Return (x, y) of the center of cell containing provided text 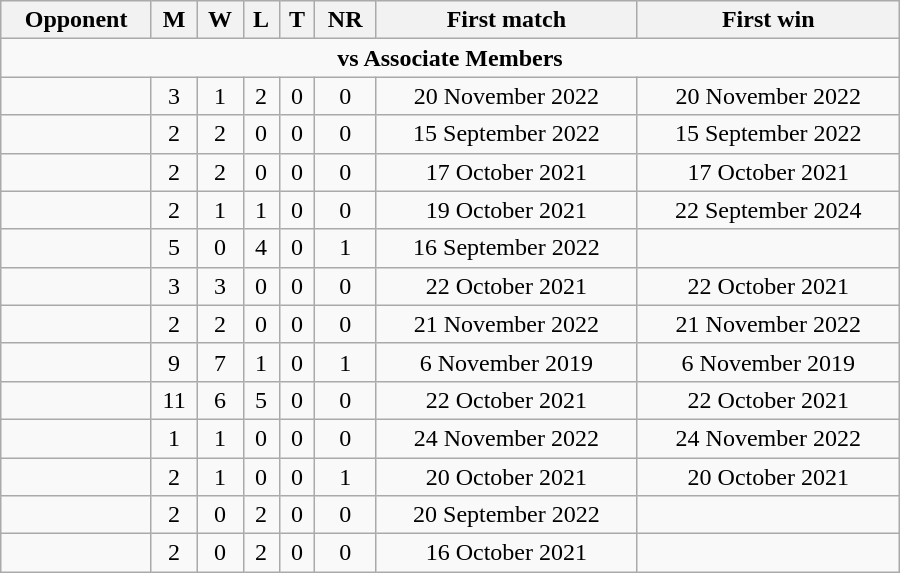
16 September 2022 (506, 248)
Opponent (76, 20)
9 (174, 362)
7 (220, 362)
M (174, 20)
T (297, 20)
4 (261, 248)
First match (506, 20)
11 (174, 400)
vs Associate Members (450, 58)
16 October 2021 (506, 553)
NR (346, 20)
L (261, 20)
20 September 2022 (506, 515)
6 (220, 400)
19 October 2021 (506, 210)
22 September 2024 (768, 210)
W (220, 20)
First win (768, 20)
